Provide the (X, Y) coordinate of the cell's center where the given text is located.  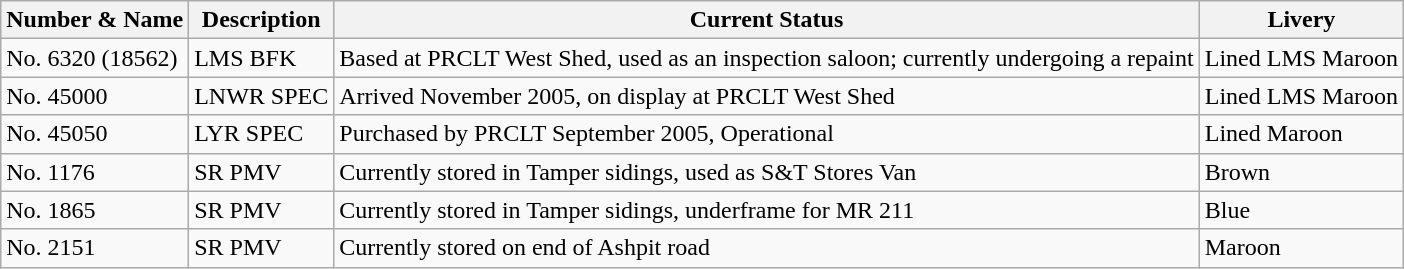
Number & Name (95, 20)
No. 1176 (95, 172)
Currently stored in Tamper sidings, used as S&T Stores Van (766, 172)
No. 45050 (95, 134)
Description (262, 20)
Currently stored on end of Ashpit road (766, 248)
No. 1865 (95, 210)
LNWR SPEC (262, 96)
Brown (1301, 172)
Blue (1301, 210)
Purchased by PRCLT September 2005, Operational (766, 134)
LYR SPEC (262, 134)
Lined Maroon (1301, 134)
No. 45000 (95, 96)
Maroon (1301, 248)
Arrived November 2005, on display at PRCLT West Shed (766, 96)
Based at PRCLT West Shed, used as an inspection saloon; currently undergoing a repaint (766, 58)
Current Status (766, 20)
Currently stored in Tamper sidings, underframe for MR 211 (766, 210)
No. 6320 (18562) (95, 58)
No. 2151 (95, 248)
LMS BFK (262, 58)
Livery (1301, 20)
